Extract the (X, Y) coordinate from the center of the cell holding the provided text.  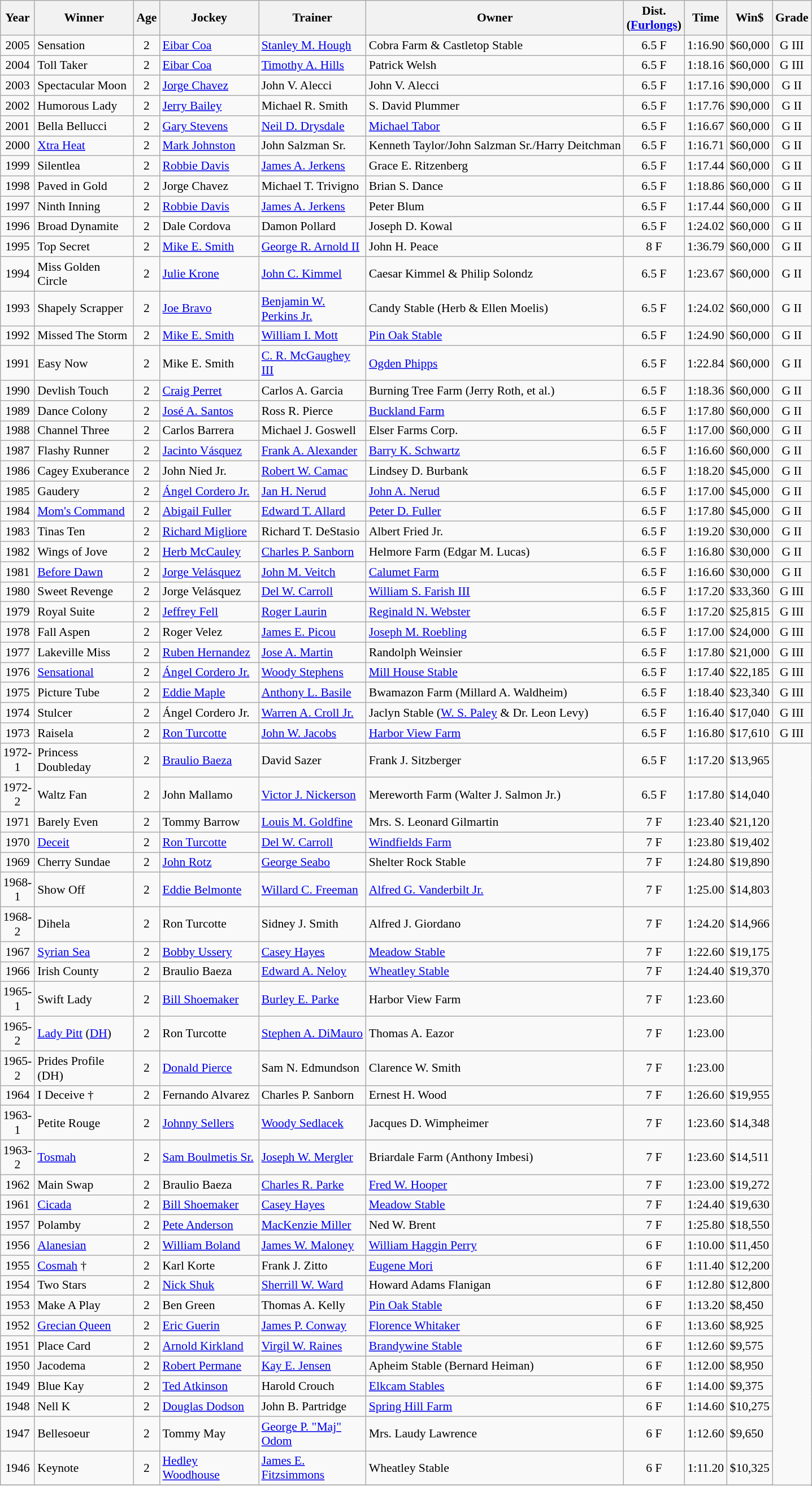
Bella Bellucci (84, 126)
Deceit (84, 842)
1953 (18, 1306)
John W. Jacobs (312, 733)
Stanley M. Hough (312, 45)
1:14.00 (705, 1387)
Sensational (84, 673)
$17,610 (750, 733)
Paved in Gold (84, 187)
Jaclyn Stable (W. S. Paley & Dr. Leon Levy) (495, 713)
Xtra Heat (84, 146)
Florence Whitaker (495, 1326)
Grecian Queen (84, 1326)
Bobby Ussery (209, 952)
$19,175 (750, 952)
1966 (18, 972)
Nick Shuk (209, 1285)
Elkcam Stables (495, 1387)
Pete Anderson (209, 1225)
$8,925 (750, 1326)
1999 (18, 166)
1984 (18, 512)
$19,955 (750, 1095)
Fall Aspen (84, 632)
C. R. McGaughey III (312, 363)
Karl Korte (209, 1266)
Win$ (750, 18)
Ninth Inning (84, 206)
$11,450 (750, 1245)
Apheim Stable (Bernard Heiman) (495, 1366)
John Salzman Sr. (312, 146)
Howard Adams Flanigan (495, 1285)
1:18.36 (705, 391)
1963-1 (18, 1123)
1972-1 (18, 760)
John B. Partridge (312, 1406)
2004 (18, 66)
1:24.20 (705, 925)
1968-2 (18, 925)
Dance Colony (84, 411)
1:13.60 (705, 1326)
1:24.90 (705, 336)
1946 (18, 1468)
1992 (18, 336)
Eddie Belmonte (209, 890)
Keynote (84, 1468)
Tommy May (209, 1433)
1969 (18, 863)
Mom's Command (84, 512)
Alanesian (84, 1245)
Ross R. Pierce (312, 411)
$33,360 (750, 592)
Michael T. Trivigno (312, 187)
Elser Farms Corp. (495, 431)
1976 (18, 673)
1977 (18, 652)
George R. Arnold II (312, 247)
Charles R. Parke (312, 1185)
1957 (18, 1225)
$9,575 (750, 1346)
Victor J. Nickerson (312, 795)
$9,375 (750, 1387)
$8,950 (750, 1366)
1985 (18, 491)
$13,965 (750, 760)
1964 (18, 1095)
Gary Stevens (209, 126)
1980 (18, 592)
1982 (18, 552)
Jose A. Martin (312, 652)
James E. Picou (312, 632)
1961 (18, 1205)
Jan H. Nerud (312, 491)
1996 (18, 227)
1962 (18, 1185)
Buckland Farm (495, 411)
Cherry Sundae (84, 863)
Year (18, 18)
2001 (18, 126)
Brian S. Dance (495, 187)
Raisela (84, 733)
Sherrill W. Ward (312, 1285)
1:17.16 (705, 86)
Trainer (312, 18)
Sam N. Edmundson (312, 1068)
David Sazer (312, 760)
$24,000 (750, 632)
Main Swap (84, 1185)
Devlish Touch (84, 391)
1:23.67 (705, 274)
$19,630 (750, 1205)
Flashy Runner (84, 451)
Windfields Farm (495, 842)
$21,000 (750, 652)
$19,890 (750, 863)
Edward T. Allard (312, 512)
Royal Suite (84, 612)
1955 (18, 1266)
Patrick Welsh (495, 66)
William Haggin Perry (495, 1245)
$10,325 (750, 1468)
1950 (18, 1366)
Jacques D. Wimpheimer (495, 1123)
Ted Atkinson (209, 1387)
1979 (18, 612)
Frank J. Zitto (312, 1266)
Peter D. Fuller (495, 512)
1:16.71 (705, 146)
Spring Hill Farm (495, 1406)
$14,966 (750, 925)
1948 (18, 1406)
Virgil W. Raines (312, 1346)
Roger Laurin (312, 612)
Tosmah (84, 1158)
Sidney J. Smith (312, 925)
Owner (495, 18)
1978 (18, 632)
1952 (18, 1326)
Ned W. Brent (495, 1225)
$9,650 (750, 1433)
Sam Boulmetis Sr. (209, 1158)
1956 (18, 1245)
Eric Guerin (209, 1326)
1968-1 (18, 890)
$19,402 (750, 842)
Eddie Maple (209, 693)
Richard T. DeStasio (312, 532)
1963-2 (18, 1158)
Craig Perret (209, 391)
1997 (18, 206)
2000 (18, 146)
1972-2 (18, 795)
1974 (18, 713)
Carlos A. Garcia (312, 391)
Jacodema (84, 1366)
Blue Kay (84, 1387)
Broad Dynamite (84, 227)
Thomas A. Kelly (312, 1306)
Johnny Sellers (209, 1123)
Calumet Farm (495, 572)
1:22.84 (705, 363)
1993 (18, 309)
1:23.40 (705, 822)
$22,185 (750, 673)
John Rotz (209, 863)
$17,040 (750, 713)
Woody Stephens (312, 673)
Petite Rouge (84, 1123)
1:12.80 (705, 1285)
Sweet Revenge (84, 592)
Brandywine Stable (495, 1346)
Damon Pollard (312, 227)
Syrian Sea (84, 952)
John H. Peace (495, 247)
Cosmah † (84, 1266)
Roger Velez (209, 632)
$19,272 (750, 1185)
George Seabo (312, 863)
Wings of Jove (84, 552)
$14,511 (750, 1158)
S. David Plummer (495, 106)
$10,275 (750, 1406)
Dihela (84, 925)
1:18.40 (705, 693)
Princess Doubleday (84, 760)
Tommy Barrow (209, 822)
8 F (654, 247)
1:24.80 (705, 863)
1970 (18, 842)
Cicada (84, 1205)
Lady Pitt (DH) (84, 1033)
Burning Tree Farm (Jerry Roth, et al.) (495, 391)
Jockey (209, 18)
Dale Cordova (209, 227)
Polamby (84, 1225)
$23,340 (750, 693)
Donald Pierce (209, 1068)
John Mallamo (209, 795)
1983 (18, 532)
Shapely Scrapper (84, 309)
1:26.60 (705, 1095)
James W. Maloney (312, 1245)
John A. Nerud (495, 491)
$19,370 (750, 972)
Jerry Bailey (209, 106)
1988 (18, 431)
Herb McCauley (209, 552)
1995 (18, 247)
1986 (18, 471)
$8,450 (750, 1306)
1967 (18, 952)
Alfred G. Vanderbilt Jr. (495, 890)
Mill House Stable (495, 673)
Albert Fried Jr. (495, 532)
Joe Bravo (209, 309)
Ruben Hernandez (209, 652)
2005 (18, 45)
1971 (18, 822)
Spectacular Moon (84, 86)
Briardale Farm (Anthony Imbesi) (495, 1158)
John C. Kimmel (312, 274)
Mark Johnston (209, 146)
Make A Play (84, 1306)
Julie Krone (209, 274)
Winner (84, 18)
Joseph D. Kowal (495, 227)
1:14.60 (705, 1406)
Two Stars (84, 1285)
1:17.40 (705, 673)
Grade (792, 18)
Thomas A. Eazor (495, 1033)
Prides Profile (DH) (84, 1068)
1965-1 (18, 999)
Michael Tabor (495, 126)
Grace E. Ritzenberg (495, 166)
I Deceive † (84, 1095)
Eugene Mori (495, 1266)
Easy Now (84, 363)
Frank A. Alexander (312, 451)
George P. "Maj" Odom (312, 1433)
Kay E. Jensen (312, 1366)
1:18.16 (705, 66)
Reginald N. Webster (495, 612)
1:10.00 (705, 1245)
1991 (18, 363)
2003 (18, 86)
$12,800 (750, 1285)
Stulcer (84, 713)
Humorous Lady (84, 106)
Bwamazon Farm (Millard A. Waldheim) (495, 693)
1:23.80 (705, 842)
Picture Tube (84, 693)
Ogden Phipps (495, 363)
Douglas Dodson (209, 1406)
$12,200 (750, 1266)
Barry K. Schwartz (495, 451)
Kenneth Taylor/John Salzman Sr./Harry Deitchman (495, 146)
Woody Sedlacek (312, 1123)
Show Off (84, 890)
Waltz Fan (84, 795)
$14,803 (750, 890)
1:17.76 (705, 106)
1998 (18, 187)
Anthony L. Basile (312, 693)
1:36.79 (705, 247)
Age (146, 18)
Before Dawn (84, 572)
John Nied Jr. (209, 471)
1973 (18, 733)
Mrs. Laudy Lawrence (495, 1433)
James E. Fitzsimmons (312, 1468)
Swift Lady (84, 999)
Randolph Weinsier (495, 652)
Richard Migliore (209, 532)
1:11.40 (705, 1266)
Louis M. Goldfine (312, 822)
1:16.67 (705, 126)
1:11.20 (705, 1468)
1:25.80 (705, 1225)
Jeffrey Fell (209, 612)
William Boland (209, 1245)
1981 (18, 572)
Fernando Alvarez (209, 1095)
Arnold Kirkland (209, 1346)
Lakeville Miss (84, 652)
Irish County (84, 972)
1:18.20 (705, 471)
$14,040 (750, 795)
Tinas Ten (84, 532)
Hedley Woodhouse (209, 1468)
$25,815 (750, 612)
$18,550 (750, 1225)
José A. Santos (209, 411)
2002 (18, 106)
1:13.20 (705, 1306)
1954 (18, 1285)
1:22.60 (705, 952)
Fred W. Hooper (495, 1185)
William S. Farish III (495, 592)
Miss Golden Circle (84, 274)
Nell K (84, 1406)
Time (705, 18)
$14,348 (750, 1123)
William I. Mott (312, 336)
Willard C. Freeman (312, 890)
Abigail Fuller (209, 512)
Caesar Kimmel & Philip Solondz (495, 274)
Helmore Farm (Edgar M. Lucas) (495, 552)
Harold Crouch (312, 1387)
Michael J. Goswell (312, 431)
Robert W. Camac (312, 471)
Mereworth Farm (Walter J. Salmon Jr.) (495, 795)
Clarence W. Smith (495, 1068)
Alfred J. Giordano (495, 925)
Jacinto Vásquez (209, 451)
$21,120 (750, 822)
1990 (18, 391)
Joseph W. Mergler (312, 1158)
1947 (18, 1433)
Channel Three (84, 431)
Silentlea (84, 166)
Burley E. Parke (312, 999)
1949 (18, 1387)
Peter Blum (495, 206)
1989 (18, 411)
Sensation (84, 45)
Cagey Exuberance (84, 471)
Neil D. Drysdale (312, 126)
Ernest H. Wood (495, 1095)
Top Secret (84, 247)
Edward A. Neloy (312, 972)
Missed The Storm (84, 336)
Carlos Barrera (209, 431)
Bellesoeur (84, 1433)
Dist. (Furlongs) (654, 18)
Shelter Rock Stable (495, 863)
Robert Permane (209, 1366)
Cobra Farm & Castletop Stable (495, 45)
Joseph M. Roebling (495, 632)
Ben Green (209, 1306)
Frank J. Sitzberger (495, 760)
1951 (18, 1346)
Toll Taker (84, 66)
Barely Even (84, 822)
1:25.00 (705, 890)
Timothy A. Hills (312, 66)
Candy Stable (Herb & Ellen Moelis) (495, 309)
Warren A. Croll Jr. (312, 713)
Place Card (84, 1346)
Stephen A. DiMauro (312, 1033)
1994 (18, 274)
1:12.00 (705, 1366)
Lindsey D. Burbank (495, 471)
1:18.86 (705, 187)
Benjamin W. Perkins Jr. (312, 309)
1975 (18, 693)
Michael R. Smith (312, 106)
Mrs. S. Leonard Gilmartin (495, 822)
1:19.20 (705, 532)
Gaudery (84, 491)
John M. Veitch (312, 572)
1987 (18, 451)
1:16.40 (705, 713)
MacKenzie Miller (312, 1225)
James P. Conway (312, 1326)
1:16.90 (705, 45)
